Return the [x, y] coordinate for the center point of the cell that contains the specified text.  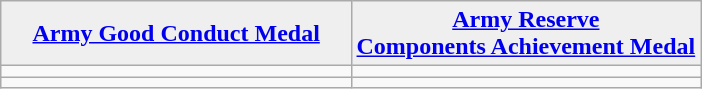
Army Good Conduct Medal [176, 34]
Army ReserveComponents Achievement Medal [526, 34]
